Provide the (X, Y) coordinate of the cell's center where the given text is located.  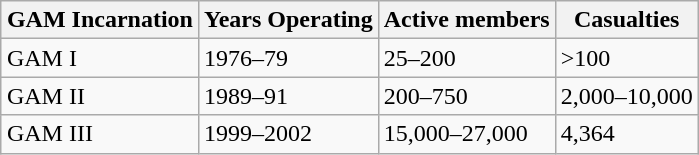
Active members (466, 20)
GAM Incarnation (100, 20)
4,364 (626, 134)
15,000–27,000 (466, 134)
>100 (626, 58)
Years Operating (288, 20)
1976–79 (288, 58)
200–750 (466, 96)
GAM III (100, 134)
2,000–10,000 (626, 96)
1999–2002 (288, 134)
GAM II (100, 96)
Casualties (626, 20)
1989–91 (288, 96)
GAM I (100, 58)
25–200 (466, 58)
